Identify which cell holds the provided text, then report its (X, Y) central coordinate. 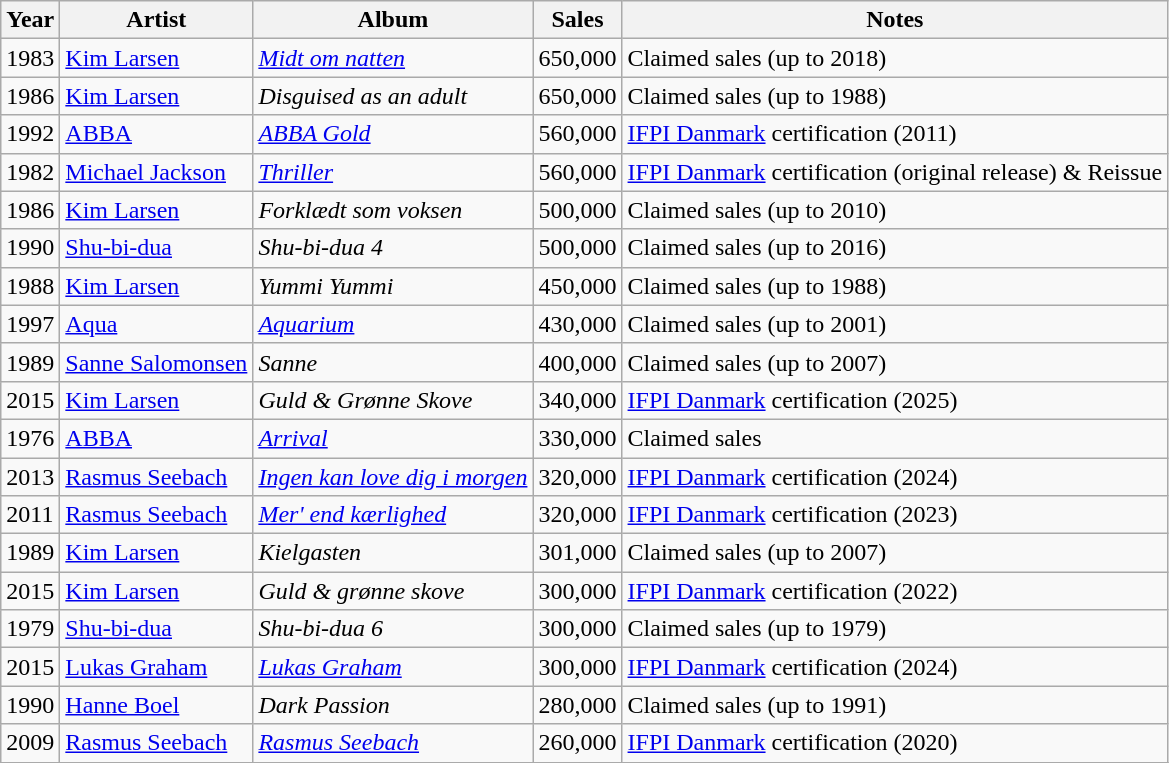
Kielgasten (393, 553)
Album (393, 20)
Guld & grønne skove (393, 591)
IFPI Danmark certification (2020) (895, 743)
Aquarium (393, 324)
IFPI Danmark certification (original release) & Reissue (895, 172)
ABBA Gold (393, 134)
Sanne (393, 362)
1976 (30, 438)
Claimed sales (up to 1979) (895, 629)
Shu-bi-dua 6 (393, 629)
Claimed sales (up to 2001) (895, 324)
400,000 (578, 362)
IFPI Danmark certification (2025) (895, 400)
Sales (578, 20)
1983 (30, 58)
2013 (30, 477)
Claimed sales (up to 1991) (895, 705)
Artist (156, 20)
Michael Jackson (156, 172)
450,000 (578, 286)
1992 (30, 134)
340,000 (578, 400)
Guld & Grønne Skove (393, 400)
Year (30, 20)
260,000 (578, 743)
Arrival (393, 438)
Disguised as an adult (393, 96)
Yummi Yummi (393, 286)
1988 (30, 286)
Hanne Boel (156, 705)
Midt om natten (393, 58)
IFPI Danmark certification (2023) (895, 515)
Claimed sales (up to 2010) (895, 210)
430,000 (578, 324)
301,000 (578, 553)
Claimed sales (up to 2018) (895, 58)
Claimed sales (up to 2016) (895, 248)
Mer' end kærlighed (393, 515)
2011 (30, 515)
280,000 (578, 705)
Ingen kan love dig i morgen (393, 477)
Shu-bi-dua 4 (393, 248)
IFPI Danmark certification (2022) (895, 591)
1982 (30, 172)
Dark Passion (393, 705)
2009 (30, 743)
Sanne Salomonsen (156, 362)
330,000 (578, 438)
1997 (30, 324)
Thriller (393, 172)
IFPI Danmark certification (2011) (895, 134)
1979 (30, 629)
Claimed sales (895, 438)
Notes (895, 20)
Forklædt som voksen (393, 210)
Aqua (156, 324)
